Provide the [X, Y] coordinate of the cell's center where the given text is located.  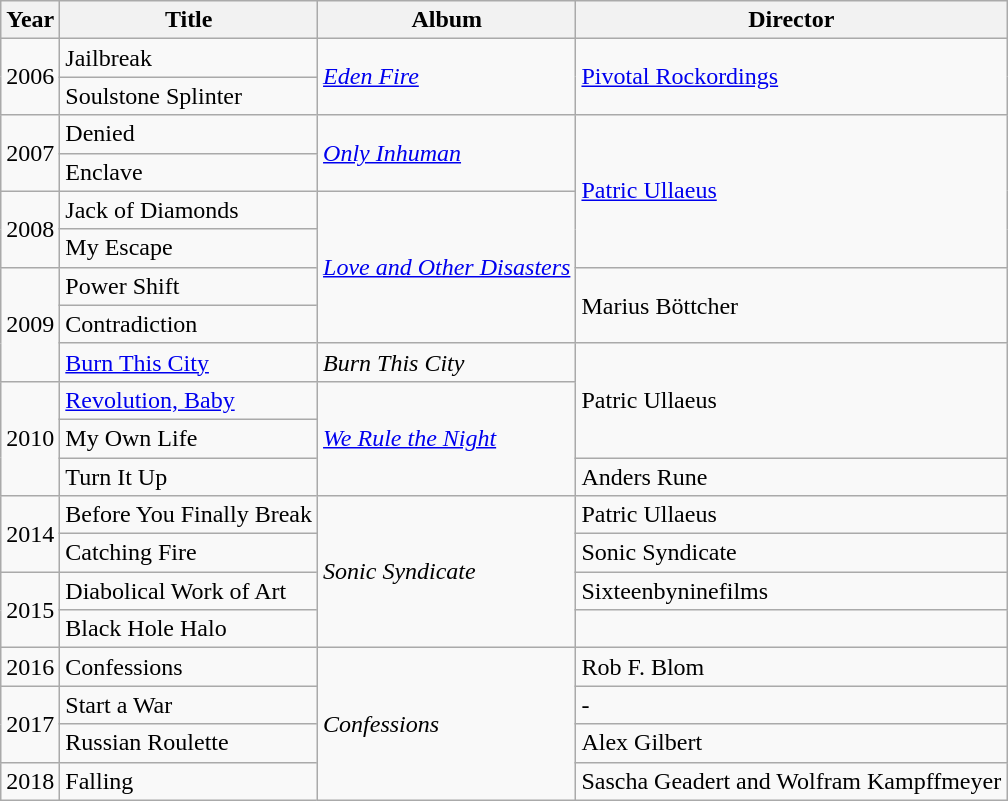
Marius Böttcher [792, 305]
Eden Fire [447, 77]
Black Hole Halo [189, 629]
2017 [30, 724]
Pivotal Rockordings [792, 77]
Only Inhuman [447, 153]
2015 [30, 610]
Director [792, 20]
Album [447, 20]
My Escape [189, 248]
Anders Rune [792, 477]
2016 [30, 667]
Russian Roulette [189, 743]
Sixteenbyninefilms [792, 591]
Start a War [189, 705]
2018 [30, 781]
2014 [30, 534]
Catching Fire [189, 553]
Enclave [189, 172]
Before You Finally Break [189, 515]
Alex Gilbert [792, 743]
Title [189, 20]
2010 [30, 438]
- [792, 705]
2009 [30, 324]
Contradiction [189, 324]
2008 [30, 229]
We Rule the Night [447, 438]
Rob F. Blom [792, 667]
Love and Other Disasters [447, 267]
Soulstone Splinter [189, 96]
Year [30, 20]
Revolution, Baby [189, 400]
Denied [189, 134]
Diabolical Work of Art [189, 591]
Power Shift [189, 286]
2006 [30, 77]
Falling [189, 781]
Jailbreak [189, 58]
Jack of Diamonds [189, 210]
Turn It Up [189, 477]
My Own Life [189, 438]
2007 [30, 153]
Sascha Geadert and Wolfram Kampffmeyer [792, 781]
